Scan for the cell matching the given text and deliver its (X, Y) coordinate at center. 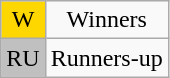
RU (23, 58)
Winners (106, 20)
Runners-up (106, 58)
W (23, 20)
